Find where the given text appears and provide that cell's center as [x, y] coordinate. 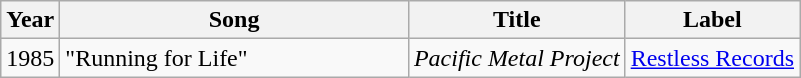
Restless Records [712, 58]
Year [30, 20]
Song [234, 20]
Title [516, 20]
"Running for Life" [234, 58]
Pacific Metal Project [516, 58]
Label [712, 20]
1985 [30, 58]
